Capture the cell that displays the provided text and extract its [x, y] central coordinate. 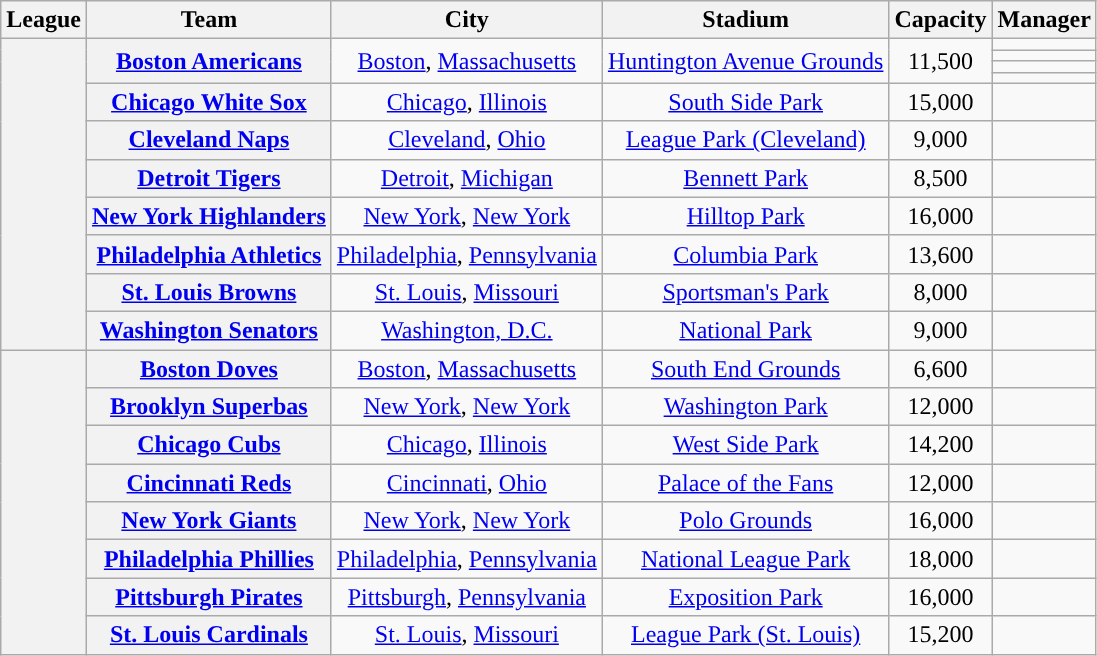
Exposition Park [746, 597]
Pittsburgh, Pennsylvania [466, 597]
National Park [746, 330]
Philadelphia Phillies [208, 559]
Detroit Tigers [208, 178]
League Park (St. Louis) [746, 635]
West Side Park [746, 445]
Boston Americans [208, 61]
Manager [1044, 20]
National League Park [746, 559]
Chicago White Sox [208, 102]
Huntington Avenue Grounds [746, 61]
11,500 [940, 61]
St. Louis Cardinals [208, 635]
Detroit, Michigan [466, 178]
Capacity [940, 20]
New York Giants [208, 521]
15,200 [940, 635]
Brooklyn Superbas [208, 407]
Cleveland Naps [208, 140]
8,500 [940, 178]
Washington Park [746, 407]
Sportsman's Park [746, 292]
South End Grounds [746, 369]
Boston Doves [208, 369]
Cincinnati Reds [208, 483]
6,600 [940, 369]
15,000 [940, 102]
League [44, 20]
8,000 [940, 292]
Chicago Cubs [208, 445]
St. Louis Browns [208, 292]
Pittsburgh Pirates [208, 597]
League Park (Cleveland) [746, 140]
Bennett Park [746, 178]
South Side Park [746, 102]
Washington Senators [208, 330]
City [466, 20]
Columbia Park [746, 254]
Cincinnati, Ohio [466, 483]
14,200 [940, 445]
Team [208, 20]
Stadium [746, 20]
Hilltop Park [746, 216]
Philadelphia Athletics [208, 254]
13,600 [940, 254]
New York Highlanders [208, 216]
Polo Grounds [746, 521]
18,000 [940, 559]
Washington, D.C. [466, 330]
Cleveland, Ohio [466, 140]
Palace of the Fans [746, 483]
